Scan for the cell matching the given text and deliver its (X, Y) coordinate at center. 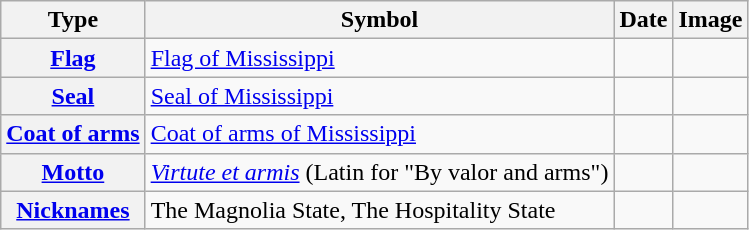
Coat of arms of Mississippi (380, 134)
Date (644, 20)
Image (710, 20)
Flag of Mississippi (380, 58)
Seal (73, 96)
Symbol (380, 20)
Seal of Mississippi (380, 96)
Nicknames (73, 210)
Flag (73, 58)
The Magnolia State, The Hospitality State (380, 210)
Virtute et armis (Latin for "By valor and arms") (380, 172)
Coat of arms (73, 134)
Motto (73, 172)
Type (73, 20)
